Provide the (X, Y) coordinate of the cell's center where the given text is located.  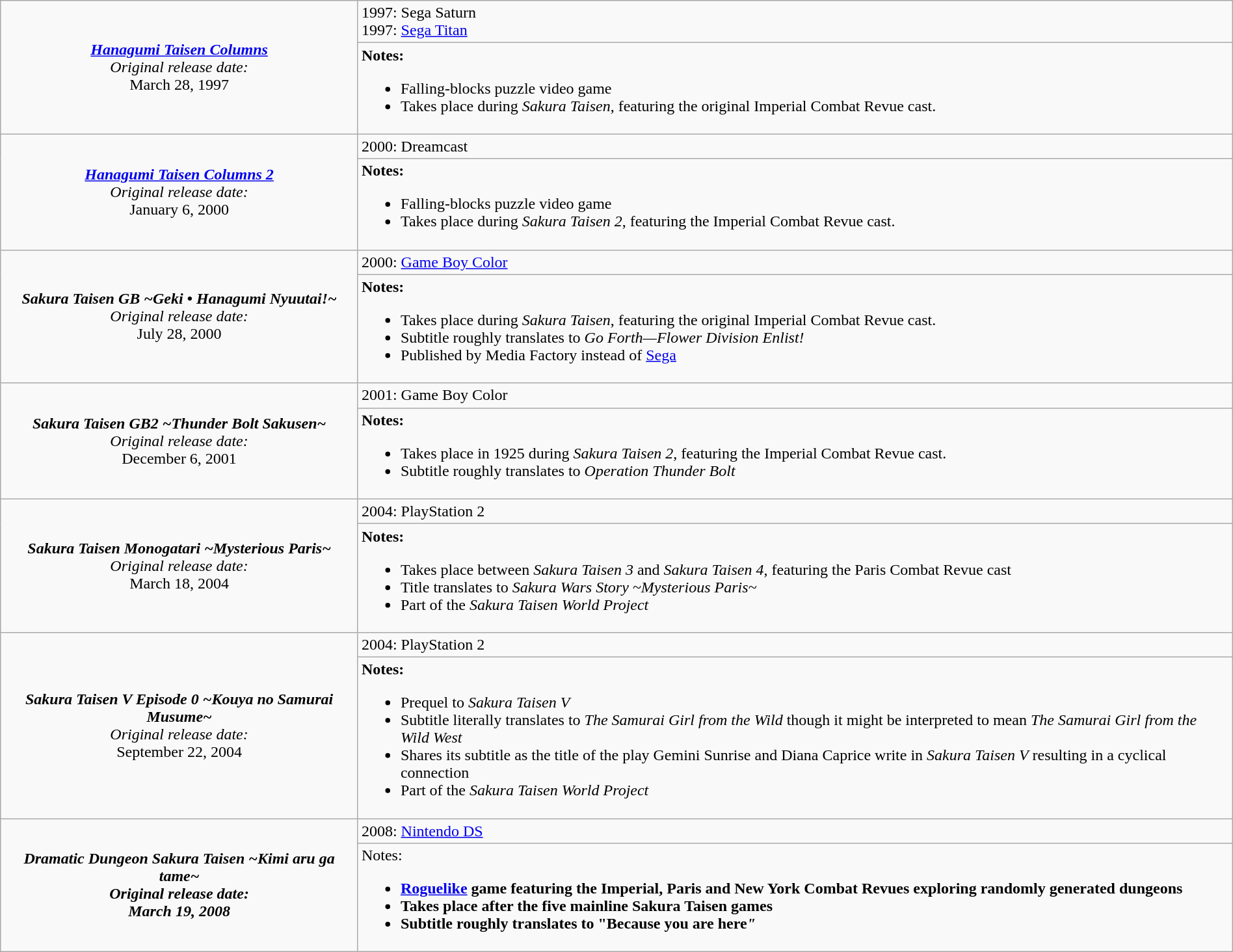
Notes:Takes place in 1925 during Sakura Taisen 2, featuring the Imperial Combat Revue cast.Subtitle roughly translates to Operation Thunder Bolt (795, 453)
Sakura Taisen GB2 ~Thunder Bolt Sakusen~Original release date: December 6, 2001 (179, 441)
2000: Dreamcast (795, 146)
Hanagumi Taisen ColumnsOriginal release date: March 28, 1997 (179, 68)
2008: Nintendo DS (795, 830)
2001: Game Boy Color (795, 395)
1997: Sega Saturn1997: Sega Titan (795, 22)
Sakura Taisen Monogatari ~Mysterious Paris~Original release date: March 18, 2004 (179, 566)
Notes:Falling-blocks puzzle video gameTakes place during Sakura Taisen 2, featuring the Imperial Combat Revue cast. (795, 204)
Hanagumi Taisen Columns 2Original release date: January 6, 2000 (179, 192)
Sakura Taisen GB ~Geki • Hanagumi Nyuutai!~Original release date: July 28, 2000 (179, 316)
2000: Game Boy Color (795, 262)
Sakura Taisen V Episode 0 ~Kouya no Samurai Musume~Original release date: September 22, 2004 (179, 725)
Dramatic Dungeon Sakura Taisen ~Kimi aru ga tame~ Original release date: March 19, 2008 (179, 884)
Notes:Falling-blocks puzzle video gameTakes place during Sakura Taisen, featuring the original Imperial Combat Revue cast. (795, 88)
